Detect which cell encompasses the target text, then output its [X, Y] center coordinate. 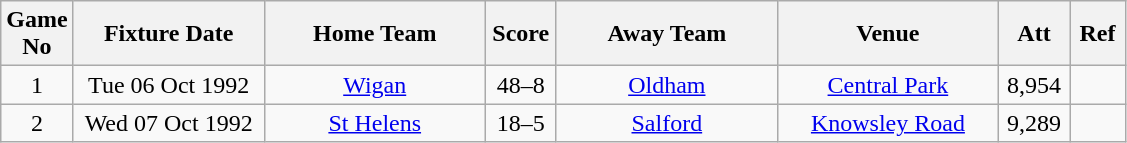
1 [37, 85]
Salford [666, 123]
18–5 [520, 123]
Wed 07 Oct 1992 [168, 123]
9,289 [1034, 123]
Home Team [374, 34]
Central Park [888, 85]
48–8 [520, 85]
Away Team [666, 34]
Att [1034, 34]
Wigan [374, 85]
St Helens [374, 123]
Ref [1098, 34]
8,954 [1034, 85]
Score [520, 34]
Game No [37, 34]
Tue 06 Oct 1992 [168, 85]
Fixture Date [168, 34]
2 [37, 123]
Knowsley Road [888, 123]
Oldham [666, 85]
Venue [888, 34]
